Return [x, y] of the center of cell containing provided text 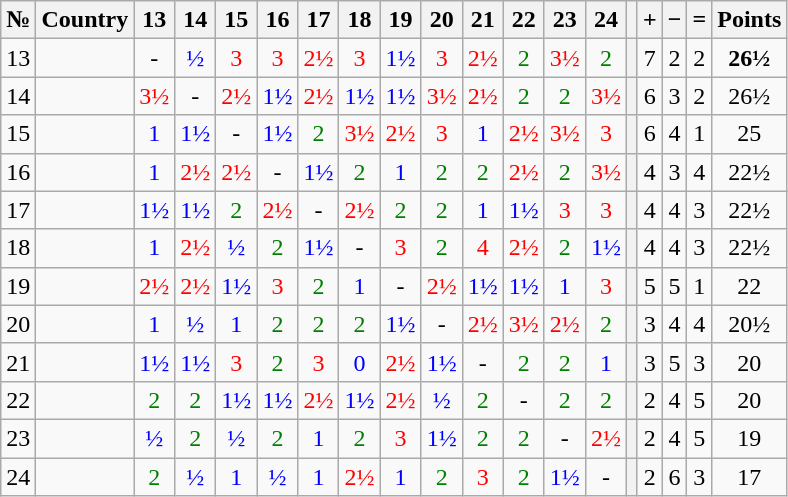
7 [650, 58]
+ [650, 20]
Country [85, 20]
Points [750, 20]
№ [18, 20]
20½ [750, 324]
− [674, 20]
25 [750, 134]
0 [360, 362]
= [700, 20]
